Search for the cell housing the specified text and yield its [x, y] center coordinate. 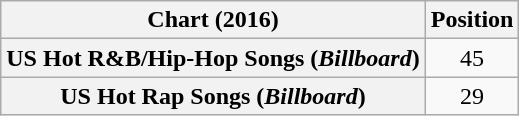
US Hot R&B/Hip-Hop Songs (Billboard) [213, 58]
US Hot Rap Songs (Billboard) [213, 96]
29 [472, 96]
Position [472, 20]
Chart (2016) [213, 20]
45 [472, 58]
